Determine the (x, y) coordinate at the center of the cell enclosing the given text.  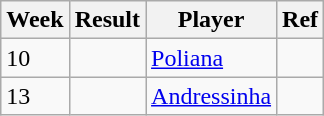
Andressinha (212, 96)
Week (35, 20)
Poliana (212, 58)
10 (35, 58)
Player (212, 20)
Result (107, 20)
13 (35, 96)
Ref (300, 20)
